Return (X, Y) of the center of cell containing provided text 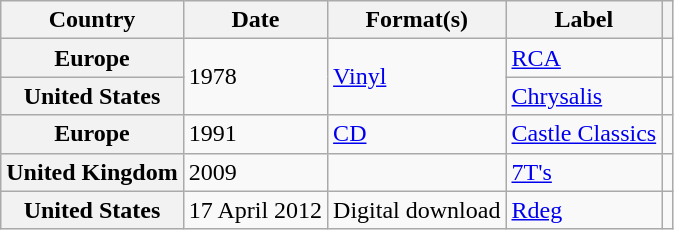
Label (584, 20)
Country (92, 20)
17 April 2012 (255, 210)
Castle Classics (584, 134)
Vinyl (417, 77)
Format(s) (417, 20)
CD (417, 134)
7T's (584, 172)
1991 (255, 134)
Rdeg (584, 210)
United Kingdom (92, 172)
Date (255, 20)
Chrysalis (584, 96)
2009 (255, 172)
Digital download (417, 210)
RCA (584, 58)
1978 (255, 77)
